Extract the [X, Y] coordinate from the center of the cell holding the provided text.  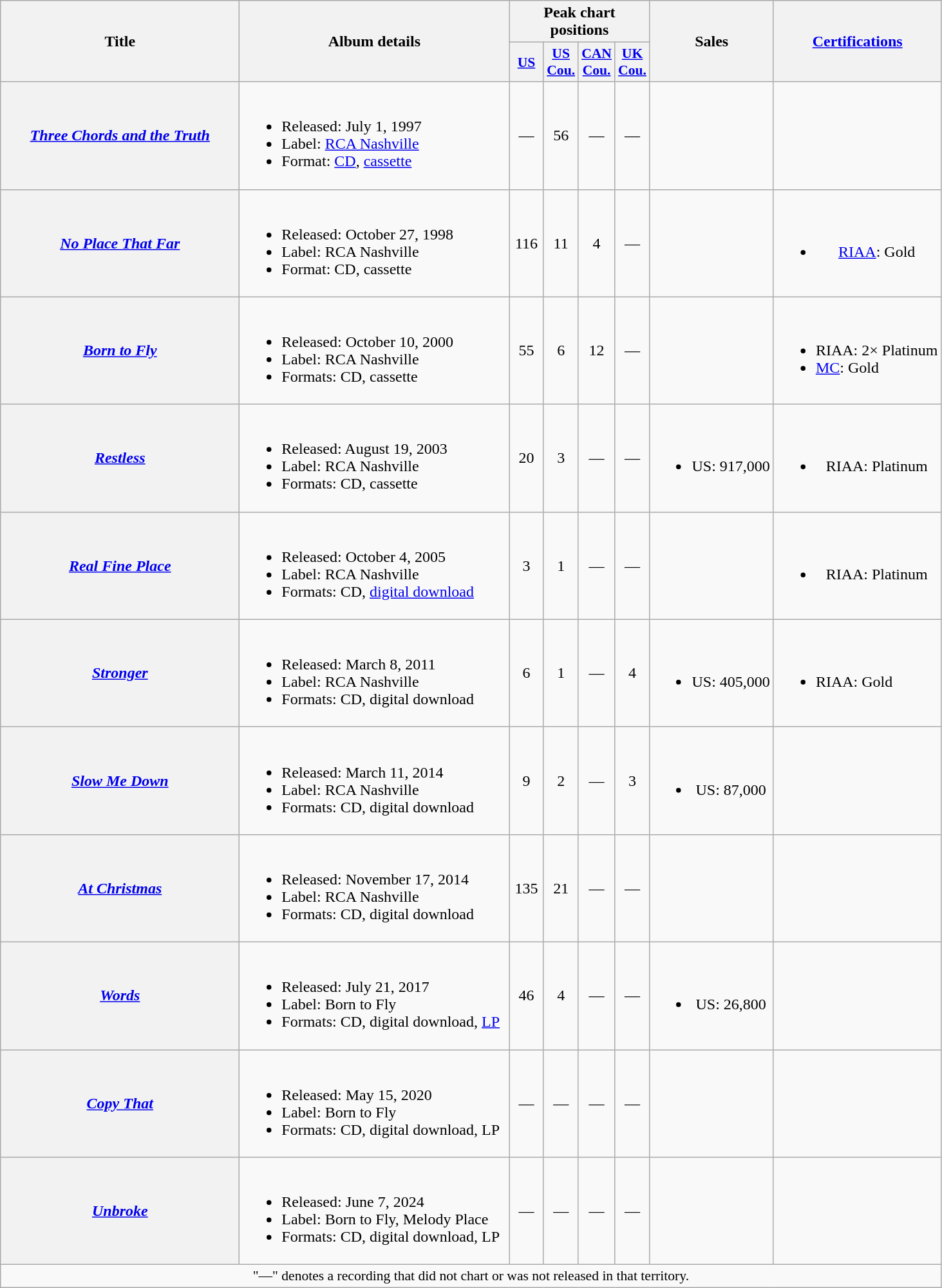
Title [120, 41]
9 [527, 780]
Born to Fly [120, 350]
Released: October 4, 2005Label: RCA NashvilleFormats: CD, digital download [375, 565]
Released: November 17, 2014Label: RCA NashvilleFormats: CD, digital download [375, 888]
Album details [375, 41]
Released: August 19, 2003Label: RCA NashvilleFormats: CD, cassette [375, 458]
Released: March 11, 2014Label: RCA NashvilleFormats: CD, digital download [375, 780]
20 [527, 458]
12 [596, 350]
"—" denotes a recording that did not chart or was not released in that territory. [471, 1276]
Restless [120, 458]
56 [561, 135]
No Place That Far [120, 243]
US: 26,800 [711, 995]
US [527, 62]
CANCou. [596, 62]
Stronger [120, 673]
Real Fine Place [120, 565]
2 [561, 780]
Certifications [858, 41]
Released: May 15, 2020Label: Born to FlyFormats: CD, digital download, LP [375, 1103]
Sales [711, 41]
46 [527, 995]
Released: October 10, 2000Label: RCA NashvilleFormats: CD, cassette [375, 350]
Released: March 8, 2011Label: RCA NashvilleFormats: CD, digital download [375, 673]
Released: July 21, 2017Label: Born to FlyFormats: CD, digital download, LP [375, 995]
Three Chords and the Truth [120, 135]
At Christmas [120, 888]
Unbroke [120, 1211]
US: 405,000 [711, 673]
Released: July 1, 1997Label: RCA NashvilleFormat: CD, cassette [375, 135]
21 [561, 888]
US: 87,000 [711, 780]
135 [527, 888]
Copy That [120, 1103]
Words [120, 995]
116 [527, 243]
Released: October 27, 1998Label: RCA NashvilleFormat: CD, cassette [375, 243]
Slow Me Down [120, 780]
11 [561, 243]
Peak chart positions [579, 22]
RIAA: 2× PlatinumMC: Gold [858, 350]
Released: June 7, 2024Label: Born to Fly, Melody PlaceFormats: CD, digital download, LP [375, 1211]
USCou. [561, 62]
UKCou. [632, 62]
US: 917,000 [711, 458]
55 [527, 350]
